Provide the [X, Y] coordinate of the cell's center where the given text is located.  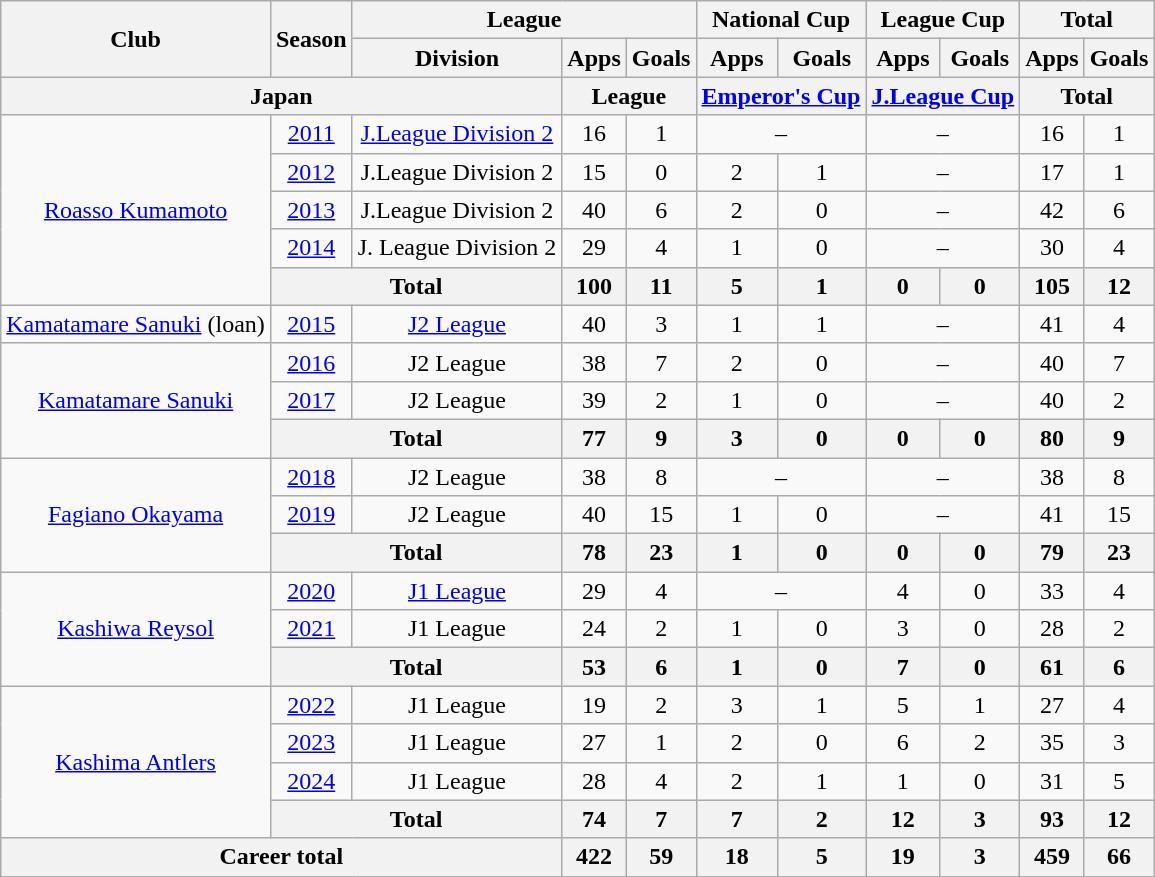
80 [1052, 438]
2021 [311, 629]
18 [737, 857]
53 [594, 667]
2019 [311, 515]
31 [1052, 781]
Club [136, 39]
Kamatamare Sanuki [136, 400]
105 [1052, 286]
2023 [311, 743]
2020 [311, 591]
Japan [282, 96]
17 [1052, 172]
2024 [311, 781]
National Cup [781, 20]
2012 [311, 172]
93 [1052, 819]
42 [1052, 210]
74 [594, 819]
59 [661, 857]
78 [594, 553]
33 [1052, 591]
2013 [311, 210]
459 [1052, 857]
J.League Cup [943, 96]
39 [594, 400]
100 [594, 286]
2017 [311, 400]
League Cup [943, 20]
Career total [282, 857]
Roasso Kumamoto [136, 210]
2018 [311, 477]
30 [1052, 248]
Division [457, 58]
11 [661, 286]
66 [1119, 857]
422 [594, 857]
79 [1052, 553]
J. League Division 2 [457, 248]
2016 [311, 362]
Kashiwa Reysol [136, 629]
2015 [311, 324]
2014 [311, 248]
Season [311, 39]
24 [594, 629]
2011 [311, 134]
2022 [311, 705]
Kashima Antlers [136, 762]
Emperor's Cup [781, 96]
35 [1052, 743]
Fagiano Okayama [136, 515]
77 [594, 438]
61 [1052, 667]
Kamatamare Sanuki (loan) [136, 324]
